Return the (X, Y) coordinate for the center point of the cell that contains the specified text.  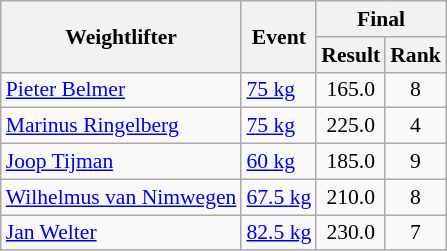
4 (416, 126)
Weightlifter (122, 36)
225.0 (350, 126)
Joop Tijman (122, 162)
Result (350, 55)
9 (416, 162)
230.0 (350, 233)
185.0 (350, 162)
Jan Welter (122, 233)
Event (278, 36)
60 kg (278, 162)
67.5 kg (278, 197)
Wilhelmus van Nimwegen (122, 197)
165.0 (350, 90)
7 (416, 233)
Rank (416, 55)
Marinus Ringelberg (122, 126)
Final (380, 19)
Pieter Belmer (122, 90)
82.5 kg (278, 233)
210.0 (350, 197)
